Find where the given text appears and provide that cell's center as [x, y] coordinate. 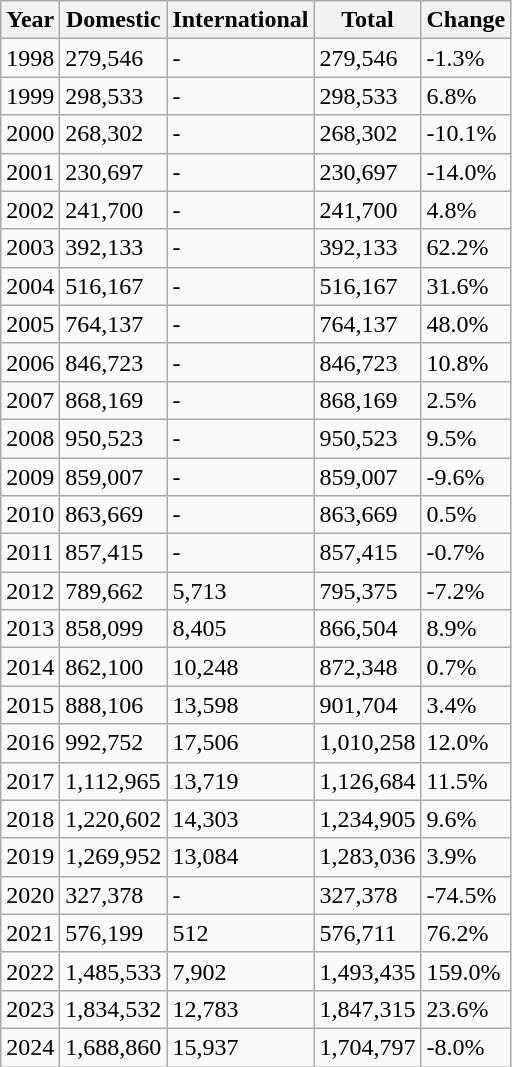
-9.6% [466, 477]
-10.1% [466, 134]
512 [240, 933]
13,598 [240, 705]
76.2% [466, 933]
159.0% [466, 971]
6.8% [466, 96]
International [240, 20]
13,084 [240, 857]
10.8% [466, 362]
1,283,036 [368, 857]
888,106 [114, 705]
2016 [30, 743]
1,688,860 [114, 1047]
901,704 [368, 705]
576,711 [368, 933]
2015 [30, 705]
1,485,533 [114, 971]
-74.5% [466, 895]
1,126,684 [368, 781]
2011 [30, 553]
1,112,965 [114, 781]
1,010,258 [368, 743]
0.5% [466, 515]
48.0% [466, 324]
2021 [30, 933]
17,506 [240, 743]
2009 [30, 477]
2023 [30, 1009]
1,847,315 [368, 1009]
0.7% [466, 667]
2012 [30, 591]
-14.0% [466, 172]
3.4% [466, 705]
576,199 [114, 933]
Year [30, 20]
862,100 [114, 667]
1998 [30, 58]
872,348 [368, 667]
2008 [30, 438]
2004 [30, 286]
2020 [30, 895]
12,783 [240, 1009]
1,493,435 [368, 971]
12.0% [466, 743]
23.6% [466, 1009]
9.6% [466, 819]
1999 [30, 96]
2002 [30, 210]
2017 [30, 781]
62.2% [466, 248]
2003 [30, 248]
1,234,905 [368, 819]
8,405 [240, 629]
Domestic [114, 20]
5,713 [240, 591]
2000 [30, 134]
789,662 [114, 591]
2022 [30, 971]
-0.7% [466, 553]
2024 [30, 1047]
-1.3% [466, 58]
1,269,952 [114, 857]
992,752 [114, 743]
11.5% [466, 781]
3.9% [466, 857]
9.5% [466, 438]
2001 [30, 172]
1,704,797 [368, 1047]
2019 [30, 857]
10,248 [240, 667]
13,719 [240, 781]
2014 [30, 667]
2007 [30, 400]
4.8% [466, 210]
2005 [30, 324]
Change [466, 20]
2006 [30, 362]
-8.0% [466, 1047]
795,375 [368, 591]
7,902 [240, 971]
14,303 [240, 819]
2013 [30, 629]
866,504 [368, 629]
2.5% [466, 400]
15,937 [240, 1047]
858,099 [114, 629]
1,220,602 [114, 819]
1,834,532 [114, 1009]
-7.2% [466, 591]
2018 [30, 819]
31.6% [466, 286]
Total [368, 20]
8.9% [466, 629]
2010 [30, 515]
